From the cell containing the given text, extract its center point as (x, y) coordinate. 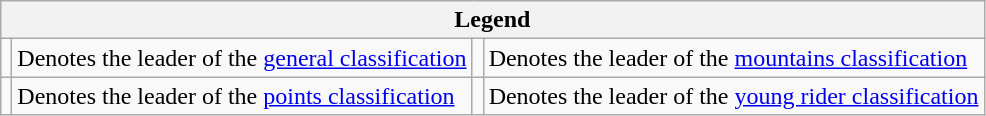
Denotes the leader of the young rider classification (734, 96)
Denotes the leader of the points classification (242, 96)
Denotes the leader of the mountains classification (734, 58)
Legend (492, 20)
Denotes the leader of the general classification (242, 58)
